Identify which cell holds the provided text, then report its [x, y] central coordinate. 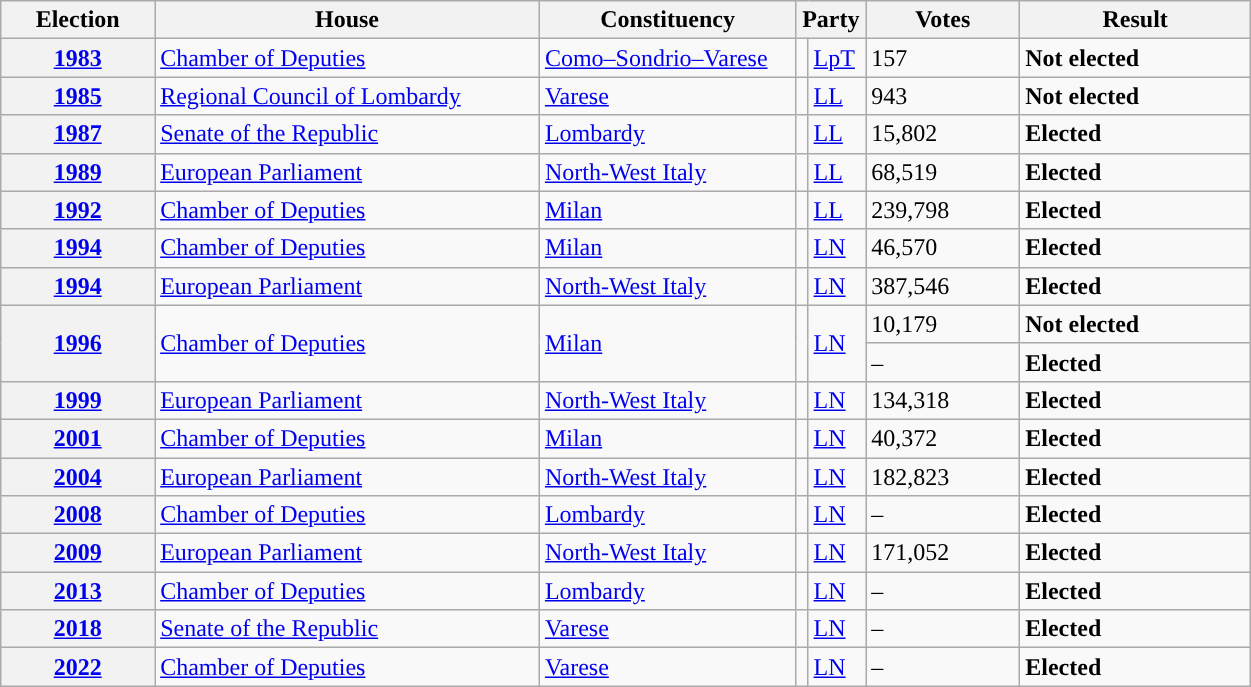
Election [78, 20]
943 [943, 96]
239,798 [943, 210]
Regional Council of Lombardy [348, 96]
Votes [943, 20]
1999 [78, 400]
1985 [78, 96]
1987 [78, 134]
Constituency [667, 20]
1989 [78, 172]
1996 [78, 343]
2018 [78, 629]
46,570 [943, 248]
Como–Sondrio–Varese [667, 58]
Result [1136, 20]
40,372 [943, 438]
2001 [78, 438]
Party [831, 20]
2004 [78, 477]
157 [943, 58]
2009 [78, 553]
2013 [78, 591]
1983 [78, 58]
134,318 [943, 400]
1992 [78, 210]
10,179 [943, 324]
387,546 [943, 286]
House [348, 20]
171,052 [943, 553]
LpT [837, 58]
68,519 [943, 172]
182,823 [943, 477]
2022 [78, 667]
2008 [78, 515]
15,802 [943, 134]
